Pinpoint the cell where the given text exists, returning its [X, Y] midpoint coordinate. 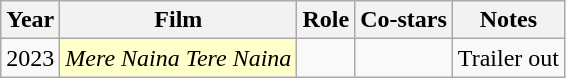
Notes [508, 20]
Mere Naina Tere Naina [178, 58]
Trailer out [508, 58]
2023 [30, 58]
Co-stars [404, 20]
Film [178, 20]
Role [326, 20]
Year [30, 20]
